Provide the (X, Y) coordinate of the cell's center where the given text is located.  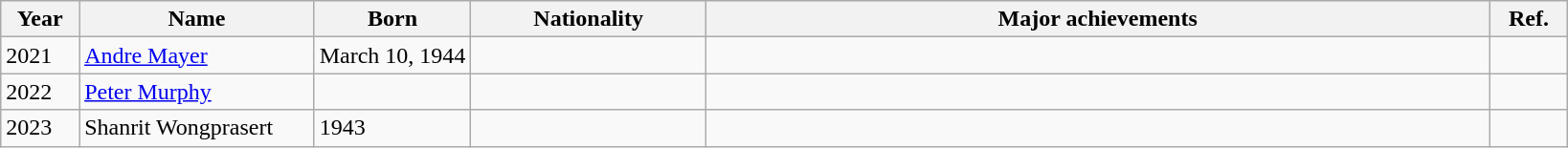
Andre Mayer (197, 55)
Born (392, 19)
Nationality (589, 19)
Name (197, 19)
Year (40, 19)
Shanrit Wongprasert (197, 128)
2023 (40, 128)
1943 (392, 128)
2022 (40, 92)
Peter Murphy (197, 92)
Major achievements (1097, 19)
March 10, 1944 (392, 55)
2021 (40, 55)
Ref. (1529, 19)
